Identify which cell holds the provided text, then report its [x, y] central coordinate. 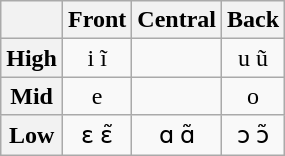
u ũ [254, 58]
Central [177, 20]
High [32, 58]
Mid [32, 96]
Front [98, 20]
i ĩ [98, 58]
Low [32, 135]
e [98, 96]
ɛ ɛ̃ [98, 135]
Back [254, 20]
ɔ ɔ̃ [254, 135]
o [254, 96]
ɑ ɑ̃ [177, 135]
